Find where the given text appears and provide that cell's center as [x, y] coordinate. 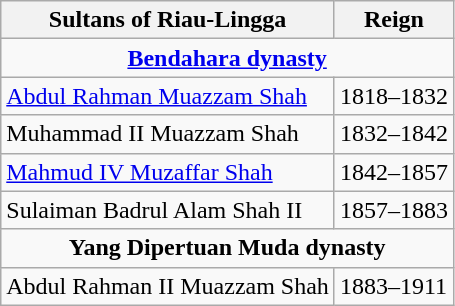
1832–1842 [394, 134]
Reign [394, 20]
Sulaiman Badrul Alam Shah II [168, 210]
1857–1883 [394, 210]
Abdul Rahman Muazzam Shah [168, 96]
Bendahara dynasty [228, 58]
Sultans of Riau-Lingga [168, 20]
1818–1832 [394, 96]
1842–1857 [394, 172]
Mahmud IV Muzaffar Shah [168, 172]
Yang Dipertuan Muda dynasty [228, 248]
Abdul Rahman II Muazzam Shah [168, 286]
1883–1911 [394, 286]
Muhammad II Muazzam Shah [168, 134]
